From the cell containing the given text, extract its center point as [x, y] coordinate. 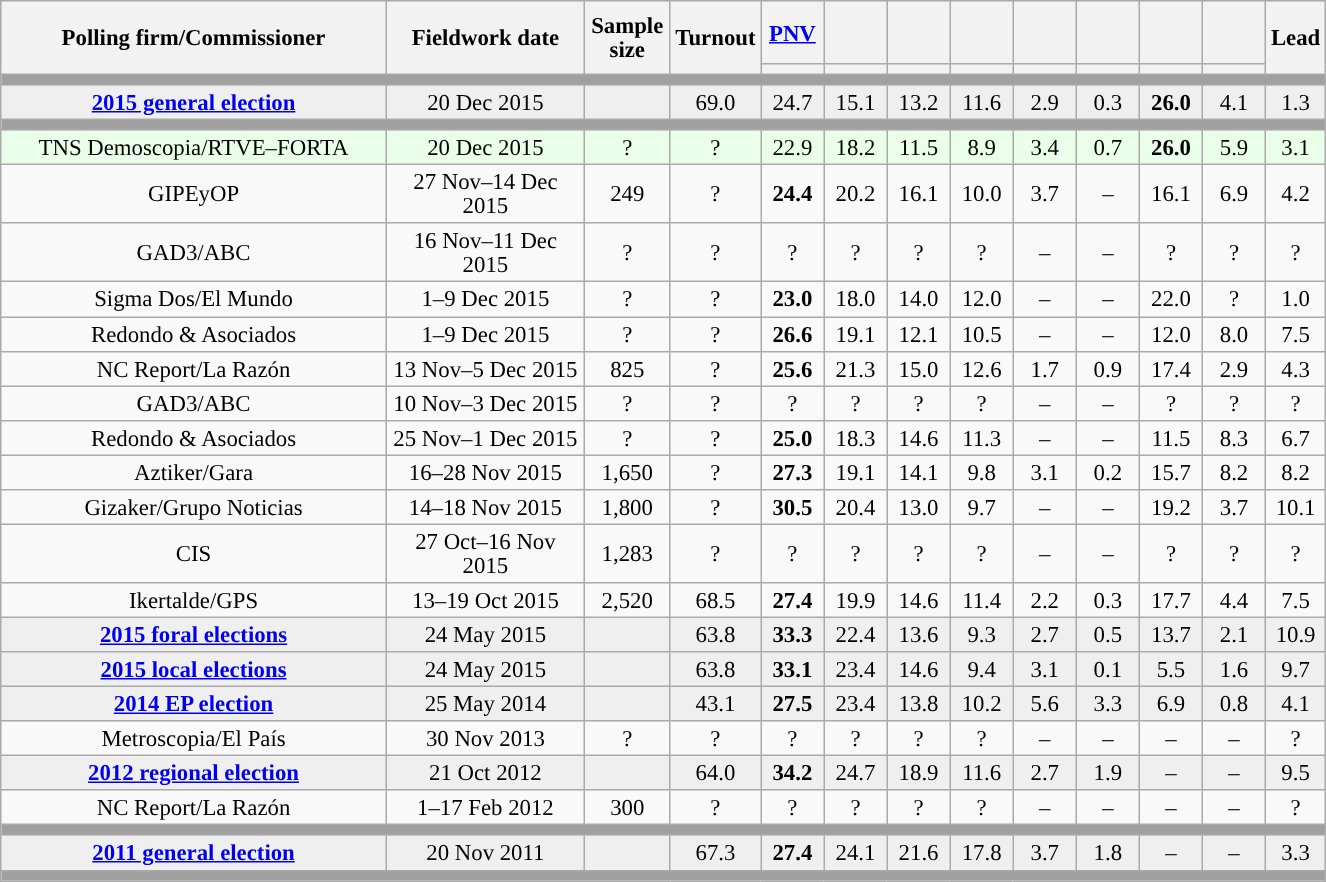
11.4 [982, 600]
25.0 [792, 438]
PNV [792, 32]
5.5 [1170, 670]
19.9 [856, 600]
2015 local elections [194, 670]
10.1 [1296, 508]
9.8 [982, 472]
8.9 [982, 148]
3.4 [1044, 148]
Lead [1296, 38]
17.7 [1170, 600]
15.1 [856, 102]
13.2 [918, 102]
16–28 Nov 2015 [485, 472]
2015 general election [194, 102]
69.0 [716, 102]
18.3 [856, 438]
1,650 [627, 472]
1,283 [627, 554]
67.3 [716, 854]
2,520 [627, 600]
15.7 [1170, 472]
13.8 [918, 704]
0.9 [1108, 368]
64.0 [716, 774]
23.0 [792, 300]
10.0 [982, 194]
Fieldwork date [485, 38]
30 Nov 2013 [485, 738]
10.2 [982, 704]
30.5 [792, 508]
13.7 [1170, 634]
15.0 [918, 368]
14–18 Nov 2015 [485, 508]
5.6 [1044, 704]
17.8 [982, 854]
12.1 [918, 334]
21 Oct 2012 [485, 774]
GIPEyOP [194, 194]
13 Nov–5 Dec 2015 [485, 368]
8.3 [1234, 438]
19.2 [1170, 508]
5.9 [1234, 148]
25 Nov–1 Dec 2015 [485, 438]
13.6 [918, 634]
34.2 [792, 774]
21.3 [856, 368]
Metroscopia/El País [194, 738]
249 [627, 194]
13–19 Oct 2015 [485, 600]
1–17 Feb 2012 [485, 808]
27.3 [792, 472]
10 Nov–3 Dec 2015 [485, 404]
0.7 [1108, 148]
24.1 [856, 854]
Aztiker/Gara [194, 472]
68.5 [716, 600]
27.5 [792, 704]
11.3 [982, 438]
4.3 [1296, 368]
4.4 [1234, 600]
1.7 [1044, 368]
Turnout [716, 38]
Ikertalde/GPS [194, 600]
33.1 [792, 670]
CIS [194, 554]
33.3 [792, 634]
6.7 [1296, 438]
0.8 [1234, 704]
10.5 [982, 334]
0.2 [1108, 472]
13.0 [918, 508]
25 May 2014 [485, 704]
27 Nov–14 Dec 2015 [485, 194]
22.9 [792, 148]
9.4 [982, 670]
14.1 [918, 472]
1,800 [627, 508]
1.6 [1234, 670]
22.0 [1170, 300]
43.1 [716, 704]
9.5 [1296, 774]
4.2 [1296, 194]
300 [627, 808]
2011 general election [194, 854]
12.6 [982, 368]
0.1 [1108, 670]
Sigma Dos/El Mundo [194, 300]
825 [627, 368]
2015 foral elections [194, 634]
9.3 [982, 634]
21.6 [918, 854]
2014 EP election [194, 704]
2.2 [1044, 600]
10.9 [1296, 634]
1.8 [1108, 854]
8.0 [1234, 334]
18.0 [856, 300]
14.0 [918, 300]
18.9 [918, 774]
20.2 [856, 194]
1.0 [1296, 300]
0.5 [1108, 634]
22.4 [856, 634]
18.2 [856, 148]
17.4 [1170, 368]
TNS Demoscopia/RTVE–FORTA [194, 148]
1.3 [1296, 102]
24.4 [792, 194]
20.4 [856, 508]
Gizaker/Grupo Noticias [194, 508]
26.6 [792, 334]
2012 regional election [194, 774]
2.1 [1234, 634]
27 Oct–16 Nov 2015 [485, 554]
20 Nov 2011 [485, 854]
Sample size [627, 38]
Polling firm/Commissioner [194, 38]
16 Nov–11 Dec 2015 [485, 254]
25.6 [792, 368]
1.9 [1108, 774]
